Scan for the cell matching the given text and deliver its [x, y] coordinate at center. 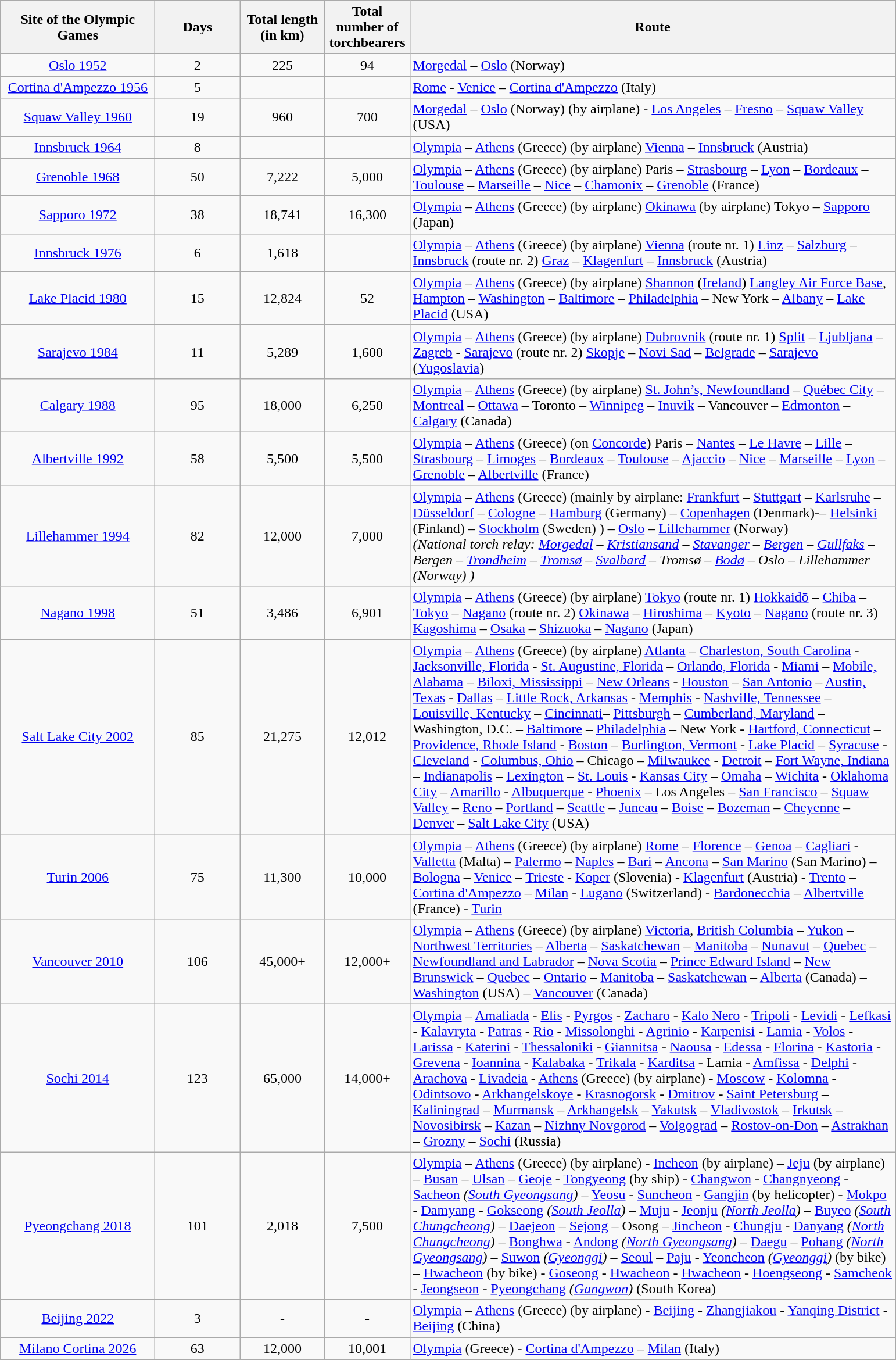
65,000 [282, 1078]
51 [198, 613]
Nagano 1998 [78, 613]
45,000+ [282, 962]
Innsbruck 1976 [78, 252]
Beijing 2022 [78, 1318]
Innsbruck 1964 [78, 147]
101 [198, 1226]
6 [198, 252]
18,741 [282, 215]
Days [198, 27]
7,000 [367, 536]
Calgary 1988 [78, 405]
12,012 [367, 737]
Olympia – Athens (Greece) (by airplane) Okinawa (by airplane) Tokyo – Sapporo (Japan) [653, 215]
10,000 [367, 877]
5,289 [282, 352]
12,824 [282, 298]
106 [198, 962]
85 [198, 737]
Olympia – Athens (Greece) (by airplane) Vienna (route nr. 1) Linz – Salzburg – Innsbruck (route nr. 2) Graz – Klagenfurt – Innsbruck (Austria) [653, 252]
Sochi 2014 [78, 1078]
Site of the Olympic Games [78, 27]
38 [198, 215]
15 [198, 298]
Salt Lake City 2002 [78, 737]
Olympia – Athens (Greece) (by airplane) - Beijing - Zhangjiakou - Yanqing District - Beijing (China) [653, 1318]
2 [198, 65]
Olympia – Athens (Greece) (by airplane) Vienna – Innsbruck (Austria) [653, 147]
6,250 [367, 405]
94 [367, 65]
Sapporo 1972 [78, 215]
Albertville 1992 [78, 459]
6,901 [367, 613]
Morgedal – Oslo (Norway) (by airplane) - Los Angeles – Fresno – Squaw Valley (USA) [653, 117]
Lake Placid 1980 [78, 298]
16,300 [367, 215]
Pyeongchang 2018 [78, 1226]
21,275 [282, 737]
8 [198, 147]
Total length (in km) [282, 27]
Oslo 1952 [78, 65]
Sarajevo 1984 [78, 352]
12,000+ [367, 962]
Grenoble 1968 [78, 177]
19 [198, 117]
2,018 [282, 1226]
Morgedal – Oslo (Norway) [653, 65]
Lillehammer 1994 [78, 536]
3 [198, 1318]
Cortina d'Ampezzo 1956 [78, 87]
1,618 [282, 252]
Turin 2006 [78, 877]
123 [198, 1078]
75 [198, 877]
18,000 [282, 405]
52 [367, 298]
Olympia – Athens (Greece) (by airplane) Paris – Strasbourg – Lyon – Bordeaux – Toulouse – Marseille – Nice – Chamonix – Grenoble (France) [653, 177]
1,600 [367, 352]
11 [198, 352]
225 [282, 65]
Vancouver 2010 [78, 962]
3,486 [282, 613]
7,500 [367, 1226]
63 [198, 1348]
5,000 [367, 177]
95 [198, 405]
82 [198, 536]
Rome - Venice – Cortina d'Ampezzo (Italy) [653, 87]
10,001 [367, 1348]
960 [282, 117]
Total number of torchbearers [367, 27]
Squaw Valley 1960 [78, 117]
700 [367, 117]
58 [198, 459]
5 [198, 87]
Olympia (Greece) - Cortina d'Ampezzo – Milan (Italy) [653, 1348]
Milano Cortina 2026 [78, 1348]
14,000+ [367, 1078]
Route [653, 27]
7,222 [282, 177]
50 [198, 177]
11,300 [282, 877]
